Return (x, y) of the center of cell containing provided text 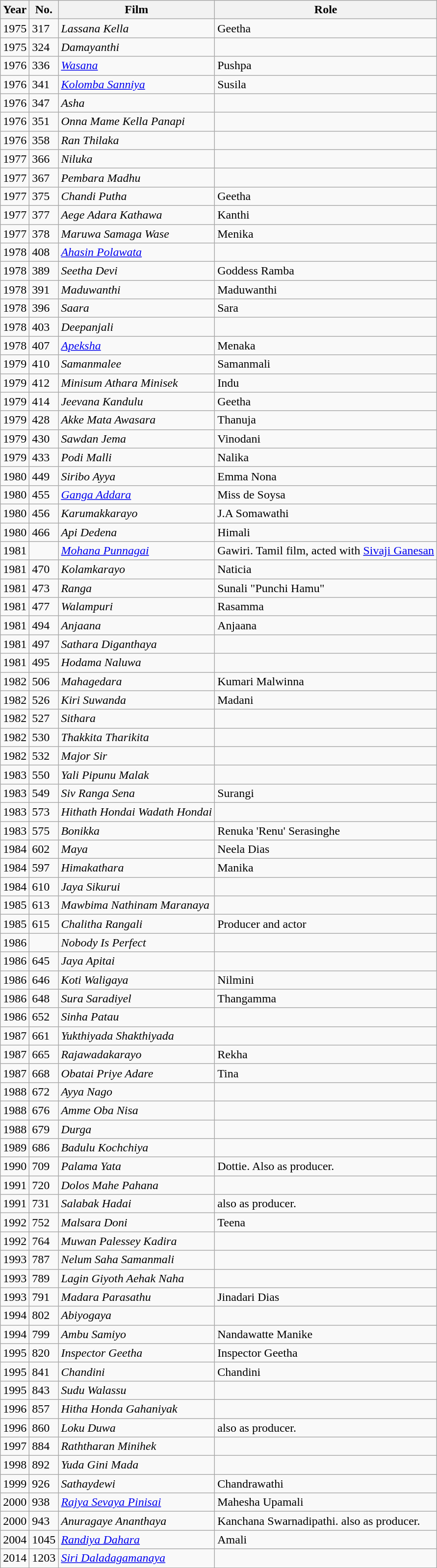
Sura Saradiyel (136, 998)
317 (44, 28)
Randiya Dahara (136, 1540)
Onna Mame Kella Panapi (136, 122)
926 (44, 1484)
Mahagedara (136, 681)
377 (44, 215)
843 (44, 1390)
403 (44, 327)
Thanuja (326, 420)
Madara Parasathu (136, 1297)
324 (44, 47)
Malsara Doni (136, 1222)
470 (44, 570)
Koti Waligaya (136, 980)
549 (44, 793)
Rajawadakarayo (136, 1054)
Ambu Samiyo (136, 1334)
Rajya Sevaya Pinisai (136, 1502)
Seetha Devi (136, 271)
Loku Duwa (136, 1428)
433 (44, 457)
Abiyogaya (136, 1316)
Durga (136, 1129)
Kiri Suwanda (136, 700)
Nelum Saha Samanmali (136, 1260)
Neela Dias (326, 849)
720 (44, 1185)
672 (44, 1092)
358 (44, 140)
Aege Adara Kathawa (136, 215)
648 (44, 998)
Muwan Palessey Kadira (136, 1241)
Ran Thilaka (136, 140)
Himali (326, 532)
Mawbima Nathinam Maranaya (136, 905)
527 (44, 719)
Bonikka (136, 831)
Samanmali (326, 364)
526 (44, 700)
860 (44, 1428)
391 (44, 290)
Rekha (326, 1054)
575 (44, 831)
Podi Malli (136, 457)
Hodama Naluwa (136, 663)
602 (44, 849)
597 (44, 868)
Nilmini (326, 980)
Ganga Addara (136, 495)
Surangi (326, 793)
Teena (326, 1222)
Miss de Soysa (326, 495)
Obatai Priye Adare (136, 1073)
652 (44, 1017)
Jinadari Dias (326, 1297)
Siribo Ayya (136, 476)
473 (44, 588)
Ranga (136, 588)
Sathara Diganthaya (136, 644)
709 (44, 1167)
Deepanjali (136, 327)
Siv Ranga Sena (136, 793)
Hitha Honda Gahaniyak (136, 1409)
Ayya Nago (136, 1092)
Minisum Athara Minisek (136, 383)
378 (44, 234)
799 (44, 1334)
Nobody Is Perfect (136, 943)
Jeevana Kandulu (136, 401)
Goddess Ramba (326, 271)
Thakkita Tharikita (136, 737)
Rasamma (326, 607)
646 (44, 980)
Lagin Giyoth Aehak Naha (136, 1278)
477 (44, 607)
791 (44, 1297)
Year (15, 10)
Mohana Punnagai (136, 551)
497 (44, 644)
Niluka (136, 159)
Jaya Sikurui (136, 887)
665 (44, 1054)
Susila (326, 84)
2004 (15, 1540)
Chalitha Rangali (136, 924)
550 (44, 774)
341 (44, 84)
1045 (44, 1540)
Maruwa Samaga Wase (136, 234)
347 (44, 103)
336 (44, 66)
841 (44, 1371)
Kolomba Sanniya (136, 84)
Nandawatte Manike (326, 1334)
Yukthiyada Shakthiyada (136, 1036)
Yuda Gini Mada (136, 1465)
Sathaydewi (136, 1484)
Saara (136, 308)
857 (44, 1409)
351 (44, 122)
530 (44, 737)
Chandi Putha (136, 196)
Thangamma (326, 998)
764 (44, 1241)
Chandrawathi (326, 1484)
679 (44, 1129)
Walampuri (136, 607)
Role (326, 10)
Samanmalee (136, 364)
Sinha Patau (136, 1017)
1998 (15, 1465)
375 (44, 196)
412 (44, 383)
Yali Pipunu Malak (136, 774)
Asha (136, 103)
610 (44, 887)
892 (44, 1465)
Sawdan Jema (136, 439)
455 (44, 495)
Indu (326, 383)
Lassana Kella (136, 28)
613 (44, 905)
615 (44, 924)
661 (44, 1036)
Kolamkarayo (136, 570)
686 (44, 1148)
Wasana (136, 66)
1999 (15, 1484)
Pushpa (326, 66)
Producer and actor (326, 924)
466 (44, 532)
Madani (326, 700)
Himakathara (136, 868)
943 (44, 1521)
573 (44, 812)
Kanthi (326, 215)
Karumakkarayo (136, 513)
789 (44, 1278)
Palama Yata (136, 1167)
456 (44, 513)
506 (44, 681)
Jaya Apitai (136, 961)
Amali (326, 1540)
2014 (15, 1558)
787 (44, 1260)
396 (44, 308)
430 (44, 439)
Kumari Malwinna (326, 681)
Nalika (326, 457)
Badulu Kochchiya (136, 1148)
Api Dedena (136, 532)
Salabak Hadai (136, 1204)
1989 (15, 1148)
802 (44, 1316)
Dolos Mahe Pahana (136, 1185)
Vinodani (326, 439)
Menika (326, 234)
Maya (136, 849)
752 (44, 1222)
Amme Oba Nisa (136, 1110)
Film (136, 10)
Naticia (326, 570)
Dottie. Also as producer. (326, 1167)
884 (44, 1446)
494 (44, 625)
Sithara (136, 719)
J.A Somawathi (326, 513)
Sunali "Punchi Hamu" (326, 588)
731 (44, 1204)
Manika (326, 868)
820 (44, 1353)
1997 (15, 1446)
Major Sir (136, 756)
Damayanthi (136, 47)
Anuragaye Ananthaya (136, 1521)
389 (44, 271)
668 (44, 1073)
495 (44, 663)
407 (44, 346)
645 (44, 961)
428 (44, 420)
532 (44, 756)
Ahasin Polawata (136, 252)
1990 (15, 1167)
1203 (44, 1558)
Renuka 'Renu' Serasinghe (326, 831)
Raththaran Minihek (136, 1446)
Mahesha Upamali (326, 1502)
Apeksha (136, 346)
No. (44, 10)
Sara (326, 308)
Emma Nona (326, 476)
Menaka (326, 346)
367 (44, 177)
408 (44, 252)
Akke Mata Awasara (136, 420)
Kanchana Swarnadipathi. also as producer. (326, 1521)
414 (44, 401)
Siri Daladagamanaya (136, 1558)
366 (44, 159)
Pembara Madhu (136, 177)
Hithath Hondai Wadath Hondai (136, 812)
938 (44, 1502)
676 (44, 1110)
Tina (326, 1073)
Sudu Walassu (136, 1390)
449 (44, 476)
Gawiri. Tamil film, acted with Sivaji Ganesan (326, 551)
410 (44, 364)
